Pinpoint the cell where the given text exists, returning its (X, Y) midpoint coordinate. 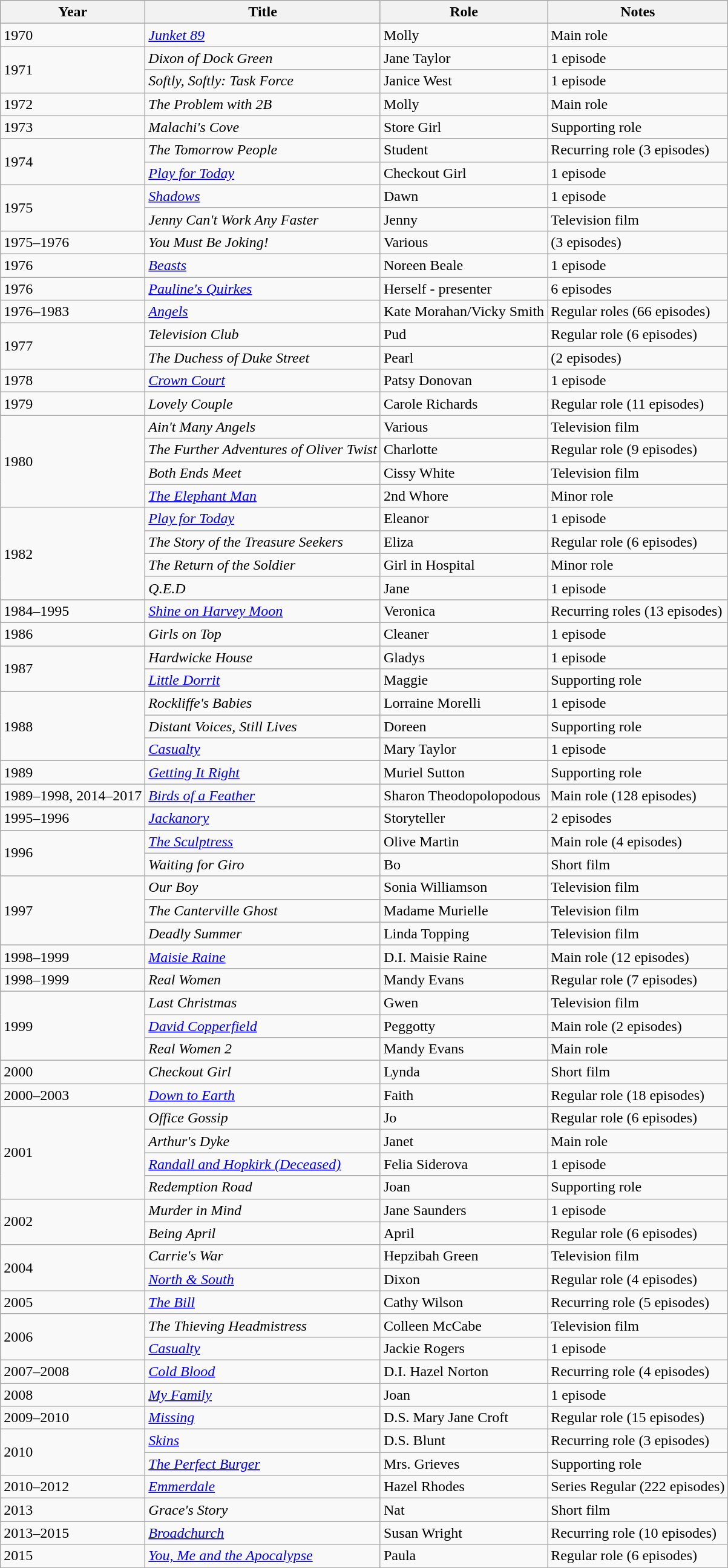
1995–1996 (73, 819)
Janet (464, 1141)
Q.E.D (263, 588)
Distant Voices, Still Lives (263, 726)
Muriel Sutton (464, 772)
Junket 89 (263, 35)
1984–1995 (73, 611)
Arthur's Dyke (263, 1141)
Jo (464, 1118)
Recurring role (10 episodes) (638, 1533)
Emmerdale (263, 1487)
Jane Saunders (464, 1210)
Jackie Rogers (464, 1348)
Sharon Theodopolopodous (464, 796)
Susan Wright (464, 1533)
Waiting for Giro (263, 865)
Store Girl (464, 127)
Pauline's Quirkes (263, 289)
Maisie Raine (263, 957)
Felia Siderova (464, 1164)
1989 (73, 772)
Lovely Couple (263, 404)
Notes (638, 12)
Hepzibah Green (464, 1256)
The Return of the Soldier (263, 565)
The Elephant Man (263, 496)
The Duchess of Duke Street (263, 358)
D.S. Mary Jane Croft (464, 1418)
Jenny (464, 219)
D.I. Hazel Norton (464, 1371)
2000 (73, 1072)
2008 (73, 1394)
The Thieving Headmistress (263, 1325)
1977 (73, 346)
Down to Earth (263, 1095)
Jackanory (263, 819)
1973 (73, 127)
Cleaner (464, 634)
Peggotty (464, 1026)
Maggie (464, 680)
Role (464, 12)
(2 episodes) (638, 358)
You Must Be Joking! (263, 242)
1972 (73, 104)
Jane (464, 588)
Softly, Softly: Task Force (263, 81)
Missing (263, 1418)
(3 episodes) (638, 242)
Last Christmas (263, 1003)
1976–1983 (73, 312)
1987 (73, 668)
Olive Martin (464, 842)
1996 (73, 853)
Lynda (464, 1072)
Madame Murielle (464, 911)
Ain't Many Angels (263, 427)
2010–2012 (73, 1487)
Real Women 2 (263, 1049)
1997 (73, 911)
2000–2003 (73, 1095)
1980 (73, 461)
Cathy Wilson (464, 1302)
Angels (263, 312)
Recurring role (5 episodes) (638, 1302)
Main role (4 episodes) (638, 842)
Being April (263, 1233)
Getting It Right (263, 772)
1971 (73, 70)
1975–1976 (73, 242)
1989–1998, 2014–2017 (73, 796)
Doreen (464, 726)
Mary Taylor (464, 749)
2 episodes (638, 819)
Cissy White (464, 473)
April (464, 1233)
Both Ends Meet (263, 473)
Nat (464, 1510)
Regular roles (66 episodes) (638, 312)
Regular role (7 episodes) (638, 980)
Shadows (263, 196)
Deadly Summer (263, 934)
1986 (73, 634)
Grace's Story (263, 1510)
1988 (73, 726)
6 episodes (638, 289)
Beasts (263, 265)
Girl in Hospital (464, 565)
Our Boy (263, 888)
2013 (73, 1510)
Year (73, 12)
Recurring role (4 episodes) (638, 1371)
2002 (73, 1222)
Regular role (4 episodes) (638, 1279)
Pearl (464, 358)
Mrs. Grieves (464, 1464)
Cold Blood (263, 1371)
D.I. Maisie Raine (464, 957)
Rockliffe's Babies (263, 703)
Student (464, 150)
Dixon (464, 1279)
Title (263, 12)
Regular role (18 episodes) (638, 1095)
David Copperfield (263, 1026)
Charlotte (464, 450)
Crown Court (263, 381)
Bo (464, 865)
Main role (2 episodes) (638, 1026)
Dawn (464, 196)
2006 (73, 1337)
1979 (73, 404)
Gladys (464, 657)
Main role (12 episodes) (638, 957)
You, Me and the Apocalypse (263, 1556)
Colleen McCabe (464, 1325)
The Story of the Treasure Seekers (263, 542)
Redemption Road (263, 1187)
1970 (73, 35)
Dixon of Dock Green (263, 58)
Jenny Can't Work Any Faster (263, 219)
2004 (73, 1268)
Television Club (263, 335)
Randall and Hopkirk (Deceased) (263, 1164)
Eleanor (464, 519)
Main role (128 episodes) (638, 796)
D.S. Blunt (464, 1441)
Shine on Harvey Moon (263, 611)
North & South (263, 1279)
The Problem with 2B (263, 104)
The Canterville Ghost (263, 911)
2005 (73, 1302)
Murder in Mind (263, 1210)
Regular role (15 episodes) (638, 1418)
The Tomorrow People (263, 150)
Malachi's Cove (263, 127)
Broadchurch (263, 1533)
Storyteller (464, 819)
Girls on Top (263, 634)
Paula (464, 1556)
Jane Taylor (464, 58)
1982 (73, 553)
2015 (73, 1556)
1978 (73, 381)
Eliza (464, 542)
Birds of a Feather (263, 796)
Janice West (464, 81)
2007–2008 (73, 1371)
The Bill (263, 1302)
2010 (73, 1452)
Patsy Donovan (464, 381)
Real Women (263, 980)
Pud (464, 335)
2001 (73, 1153)
2nd Whore (464, 496)
Regular role (9 episodes) (638, 450)
Herself - presenter (464, 289)
Little Dorrit (263, 680)
Office Gossip (263, 1118)
Recurring roles (13 episodes) (638, 611)
Skins (263, 1441)
The Perfect Burger (263, 1464)
Hazel Rhodes (464, 1487)
1999 (73, 1026)
Hardwicke House (263, 657)
1975 (73, 208)
Carrie's War (263, 1256)
Faith (464, 1095)
1974 (73, 162)
Sonia Williamson (464, 888)
Carole Richards (464, 404)
Series Regular (222 episodes) (638, 1487)
The Sculptress (263, 842)
Lorraine Morelli (464, 703)
2009–2010 (73, 1418)
Kate Morahan/Vicky Smith (464, 312)
2013–2015 (73, 1533)
The Further Adventures of Oliver Twist (263, 450)
Noreen Beale (464, 265)
Gwen (464, 1003)
My Family (263, 1394)
Regular role (11 episodes) (638, 404)
Veronica (464, 611)
Linda Topping (464, 934)
